Identify which cell holds the provided text, then report its [X, Y] central coordinate. 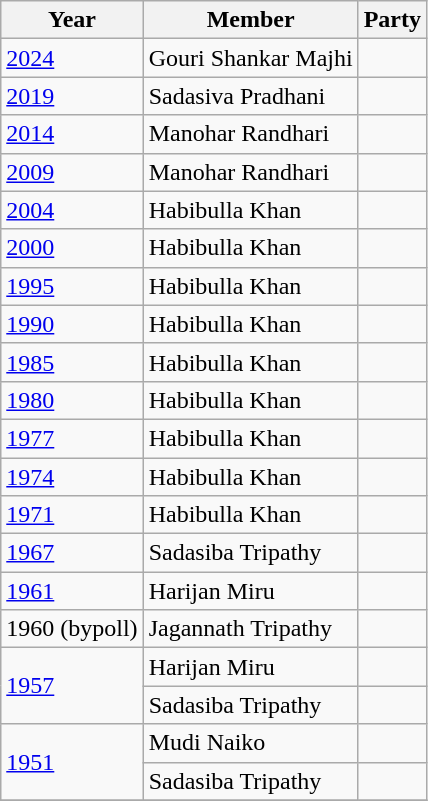
2014 [72, 134]
1967 [72, 553]
1957 [72, 686]
2019 [72, 96]
2024 [72, 58]
2009 [72, 172]
Gouri Shankar Majhi [250, 58]
Jagannath Tripathy [250, 629]
1985 [72, 362]
2000 [72, 248]
1995 [72, 286]
1960 (bypoll) [72, 629]
1951 [72, 762]
1980 [72, 400]
1990 [72, 324]
1971 [72, 515]
Year [72, 20]
1961 [72, 591]
1974 [72, 477]
Party [392, 20]
2004 [72, 210]
Sadasiva Pradhani [250, 96]
1977 [72, 438]
Mudi Naiko [250, 743]
Member [250, 20]
